Scan for the cell matching the given text and deliver its [X, Y] coordinate at center. 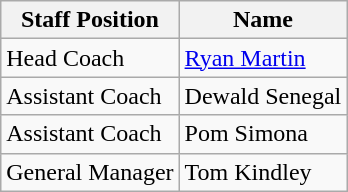
Pom Simona [263, 134]
Head Coach [90, 58]
Name [263, 20]
Tom Kindley [263, 172]
Dewald Senegal [263, 96]
Staff Position [90, 20]
General Manager [90, 172]
Ryan Martin [263, 58]
